Scan for the cell matching the given text and deliver its [x, y] coordinate at center. 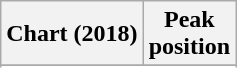
Peak position [189, 34]
Chart (2018) [72, 34]
